Detect which cell encompasses the target text, then output its [x, y] center coordinate. 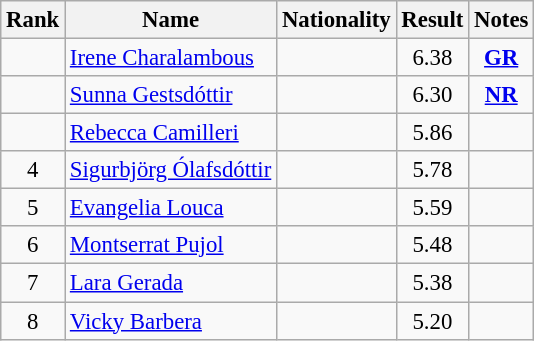
Name [171, 20]
Vicky Barbera [171, 321]
Sunna Gestsdóttir [171, 95]
4 [33, 170]
5 [33, 208]
6 [33, 245]
Sigurbjörg Ólafsdóttir [171, 170]
5.78 [432, 170]
7 [33, 283]
Irene Charalambous [171, 58]
Montserrat Pujol [171, 245]
GR [502, 58]
5.59 [432, 208]
Notes [502, 20]
Nationality [336, 20]
6.38 [432, 58]
5.20 [432, 321]
Evangelia Louca [171, 208]
NR [502, 95]
5.38 [432, 283]
6.30 [432, 95]
Result [432, 20]
8 [33, 321]
Rebecca Camilleri [171, 133]
5.48 [432, 245]
5.86 [432, 133]
Lara Gerada [171, 283]
Rank [33, 20]
